Scan for the cell matching the given text and deliver its (x, y) coordinate at center. 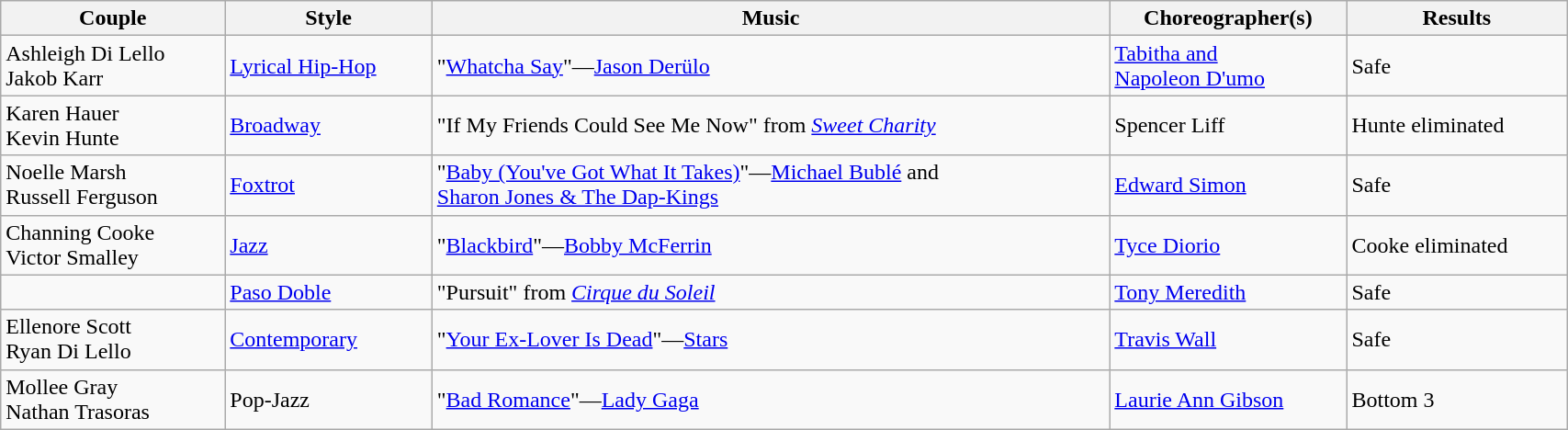
Channing CookeVictor Smalley (113, 244)
"If My Friends Could See Me Now" from Sweet Charity (771, 125)
Bottom 3 (1457, 399)
Results (1457, 18)
Contemporary (329, 340)
Jazz (329, 244)
Laurie Ann Gibson (1228, 399)
Style (329, 18)
Foxtrot (329, 186)
Broadway (329, 125)
Paso Doble (329, 292)
Lyrical Hip-Hop (329, 66)
Spencer Liff (1228, 125)
"Pursuit" from Cirque du Soleil (771, 292)
"Whatcha Say"—Jason Derülo (771, 66)
Tabitha andNapoleon D'umo (1228, 66)
Tyce Diorio (1228, 244)
Hunte eliminated (1457, 125)
Ellenore ScottRyan Di Lello (113, 340)
Tony Meredith (1228, 292)
"Blackbird"—Bobby McFerrin (771, 244)
Noelle MarshRussell Ferguson (113, 186)
Music (771, 18)
Edward Simon (1228, 186)
Travis Wall (1228, 340)
Choreographer(s) (1228, 18)
"Baby (You've Got What It Takes)"—Michael Bublé andSharon Jones & The Dap-Kings (771, 186)
Pop-Jazz (329, 399)
Ashleigh Di LelloJakob Karr (113, 66)
"Bad Romance"—Lady Gaga (771, 399)
Mollee GrayNathan Trasoras (113, 399)
Couple (113, 18)
"Your Ex-Lover Is Dead"—Stars (771, 340)
Cooke eliminated (1457, 244)
Karen HauerKevin Hunte (113, 125)
